Find where the given text appears and provide that cell's center as [x, y] coordinate. 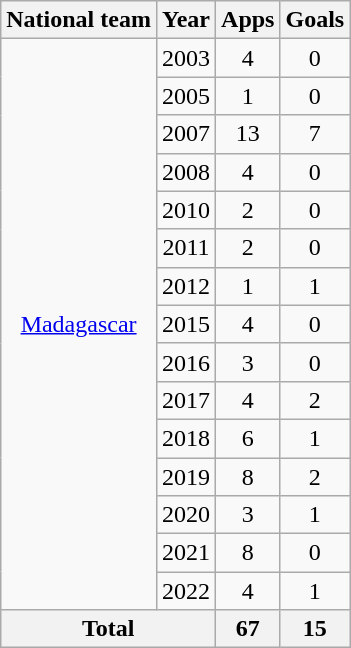
2019 [186, 477]
67 [248, 629]
15 [315, 629]
2016 [186, 362]
6 [248, 438]
Year [186, 20]
2021 [186, 553]
7 [315, 134]
2012 [186, 286]
2022 [186, 591]
National team [79, 20]
2017 [186, 400]
Total [108, 629]
Apps [248, 20]
2011 [186, 248]
2010 [186, 210]
2015 [186, 324]
2007 [186, 134]
2008 [186, 172]
Goals [315, 20]
13 [248, 134]
2005 [186, 96]
2020 [186, 515]
Madagascar [79, 324]
2003 [186, 58]
2018 [186, 438]
